Pinpoint the cell where the given text exists, returning its [X, Y] midpoint coordinate. 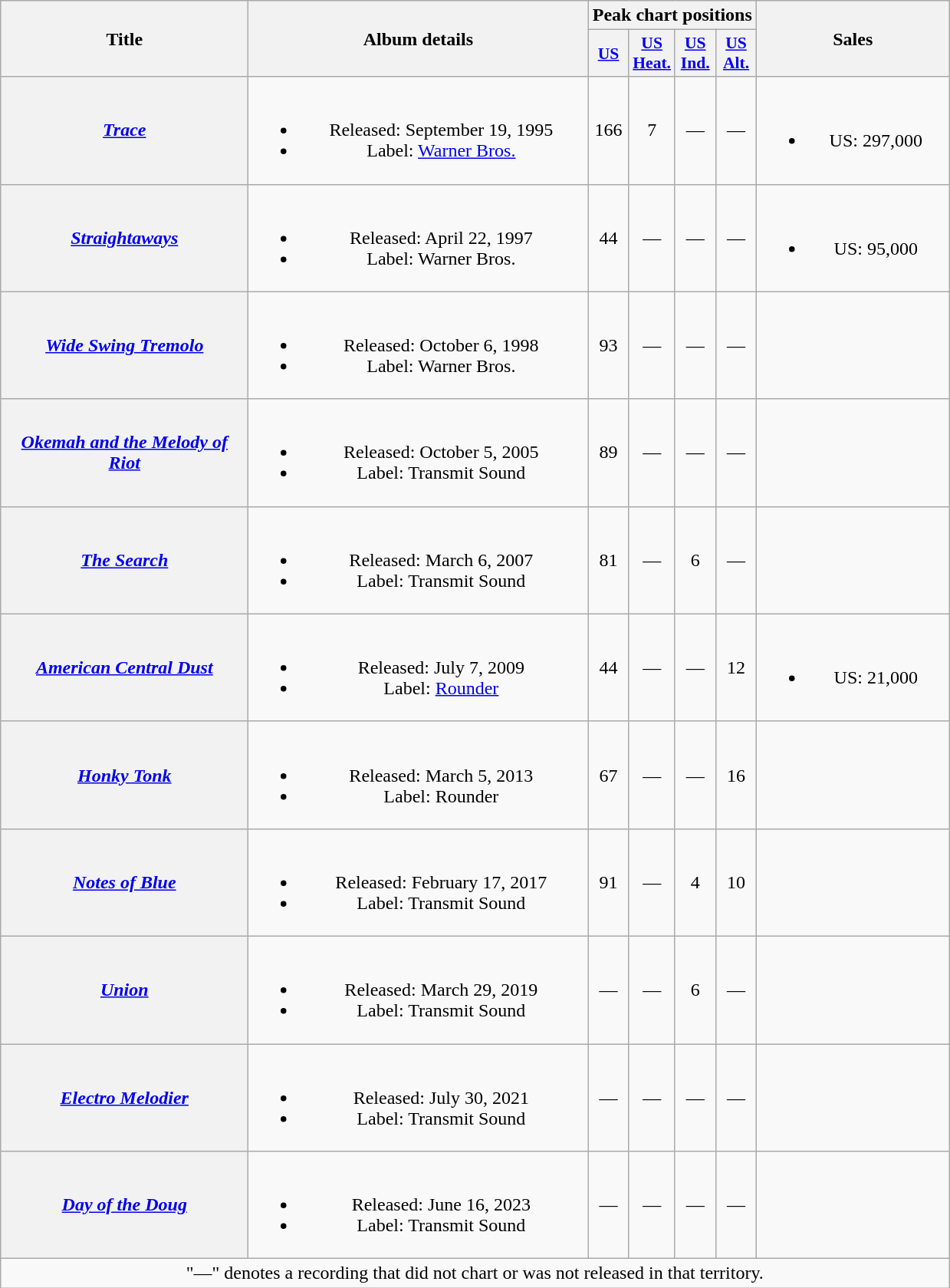
67 [609, 775]
USInd. [695, 54]
Union [124, 990]
Album details [419, 38]
US [609, 54]
93 [609, 345]
Day of the Doug [124, 1205]
89 [609, 453]
Released: October 6, 1998Label: Warner Bros. [419, 345]
4 [695, 882]
Title [124, 38]
Honky Tonk [124, 775]
166 [609, 130]
Sales [853, 38]
Released: April 22, 1997Label: Warner Bros. [419, 238]
Okemah and the Melody of Riot [124, 453]
USHeat. [652, 54]
10 [736, 882]
12 [736, 667]
Released: March 5, 2013Label: Rounder [419, 775]
Straightaways [124, 238]
Released: September 19, 1995Label: Warner Bros. [419, 130]
Released: July 7, 2009Label: Rounder [419, 667]
7 [652, 130]
Electro Melodier [124, 1097]
USAlt. [736, 54]
US: 297,000 [853, 130]
US: 95,000 [853, 238]
The Search [124, 560]
US: 21,000 [853, 667]
Released: October 5, 2005Label: Transmit Sound [419, 453]
Released: March 6, 2007Label: Transmit Sound [419, 560]
Released: March 29, 2019Label: Transmit Sound [419, 990]
Released: February 17, 2017Label: Transmit Sound [419, 882]
81 [609, 560]
Released: July 30, 2021Label: Transmit Sound [419, 1097]
Wide Swing Tremolo [124, 345]
Released: June 16, 2023Label: Transmit Sound [419, 1205]
American Central Dust [124, 667]
16 [736, 775]
Peak chart positions [672, 15]
Notes of Blue [124, 882]
"—" denotes a recording that did not chart or was not released in that territory. [475, 1273]
91 [609, 882]
Trace [124, 130]
